Scan for the cell matching the given text and deliver its (x, y) coordinate at center. 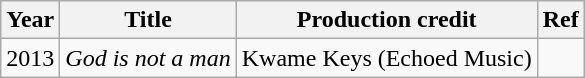
Production credit (386, 20)
Ref (560, 20)
God is not a man (148, 58)
Kwame Keys (Echoed Music) (386, 58)
2013 (30, 58)
Year (30, 20)
Title (148, 20)
